Return the [X, Y] coordinate for the center point of the cell that contains the specified text.  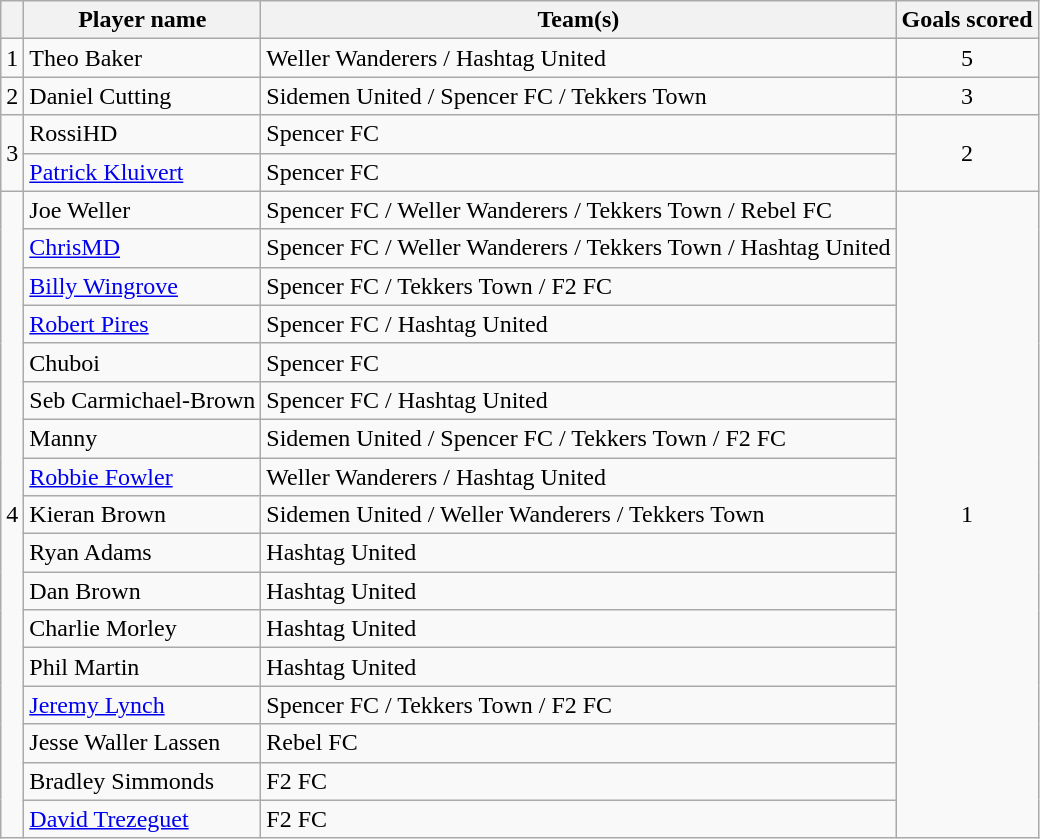
Theo Baker [142, 58]
5 [967, 58]
Player name [142, 20]
Chuboi [142, 362]
Sidemen United / Spencer FC / Tekkers Town [578, 96]
Manny [142, 438]
Team(s) [578, 20]
Sidemen United / Weller Wanderers / Tekkers Town [578, 515]
Rebel FC [578, 743]
Jeremy Lynch [142, 705]
Sidemen United / Spencer FC / Tekkers Town / F2 FC [578, 438]
RossiHD [142, 134]
Spencer FC / Weller Wanderers / Tekkers Town / Hashtag United [578, 248]
Ryan Adams [142, 553]
4 [12, 514]
Goals scored [967, 20]
Daniel Cutting [142, 96]
Jesse Waller Lassen [142, 743]
Phil Martin [142, 667]
Bradley Simmonds [142, 781]
Charlie Morley [142, 629]
Robbie Fowler [142, 477]
David Trezeguet [142, 819]
Seb Carmichael-Brown [142, 400]
Spencer FC / Weller Wanderers / Tekkers Town / Rebel FC [578, 210]
Joe Weller [142, 210]
Patrick Kluivert [142, 172]
ChrisMD [142, 248]
Kieran Brown [142, 515]
Robert Pires [142, 324]
Dan Brown [142, 591]
Billy Wingrove [142, 286]
